Search for the cell housing the specified text and yield its [X, Y] center coordinate. 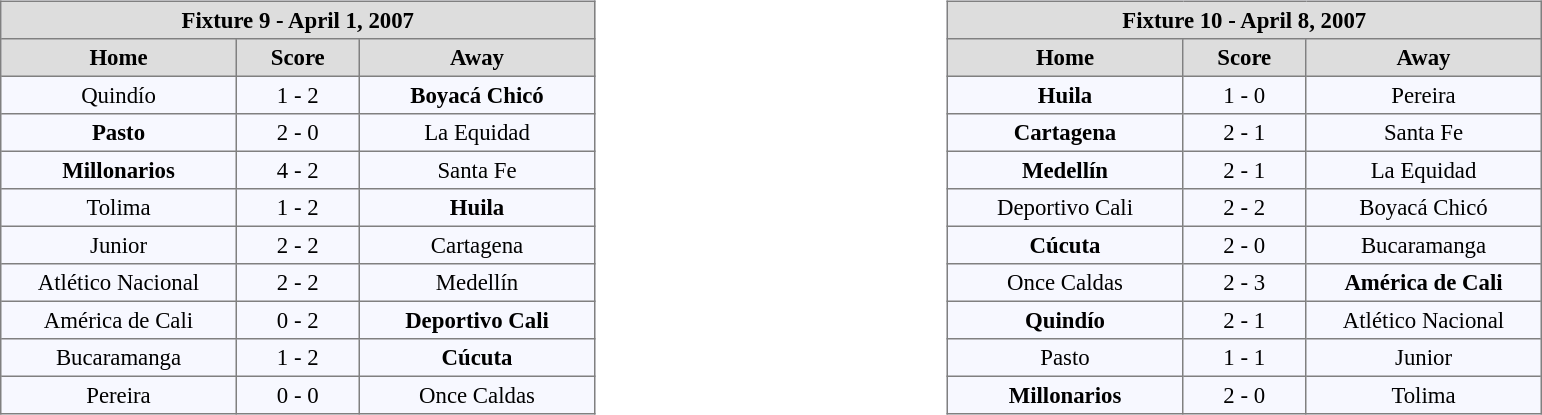
1 - 0 [1244, 95]
Fixture 10 - April 8, 2007 [1244, 20]
0 - 0 [298, 395]
2 - 3 [1244, 283]
4 - 2 [298, 170]
Fixture 9 - April 1, 2007 [298, 20]
1 - 1 [1244, 358]
0 - 2 [298, 320]
